Identify which cell holds the provided text, then report its (x, y) central coordinate. 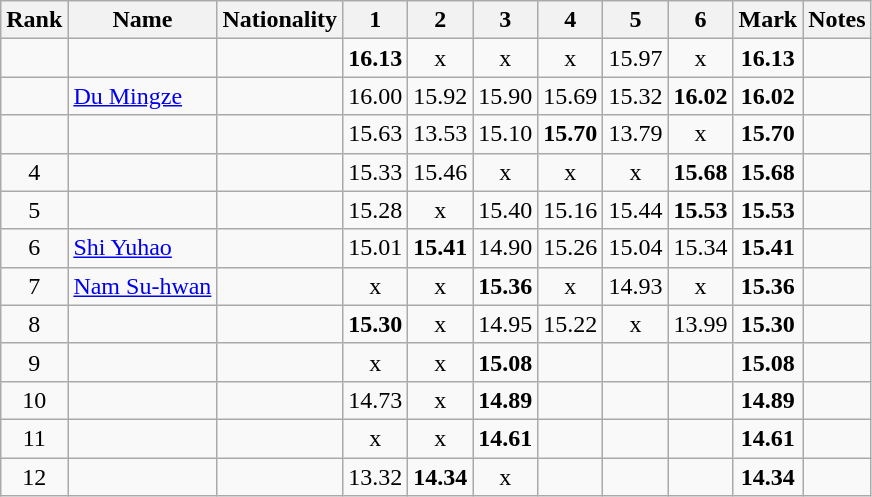
Name (142, 20)
12 (34, 477)
15.90 (506, 96)
Du Mingze (142, 96)
15.63 (376, 134)
14.73 (376, 400)
14.93 (636, 286)
15.16 (570, 210)
14.95 (506, 324)
15.92 (440, 96)
15.46 (440, 172)
15.69 (570, 96)
13.53 (440, 134)
10 (34, 400)
16.00 (376, 96)
15.33 (376, 172)
13.79 (636, 134)
Nam Su-hwan (142, 286)
15.32 (636, 96)
Mark (768, 20)
Nationality (280, 20)
8 (34, 324)
13.32 (376, 477)
15.40 (506, 210)
Rank (34, 20)
15.10 (506, 134)
15.28 (376, 210)
3 (506, 20)
15.97 (636, 58)
1 (376, 20)
2 (440, 20)
14.90 (506, 248)
15.44 (636, 210)
15.34 (700, 248)
9 (34, 362)
Notes (837, 20)
15.04 (636, 248)
15.01 (376, 248)
11 (34, 438)
Shi Yuhao (142, 248)
13.99 (700, 324)
7 (34, 286)
15.22 (570, 324)
15.26 (570, 248)
